Determine the (X, Y) coordinate at the center of the cell enclosing the given text.  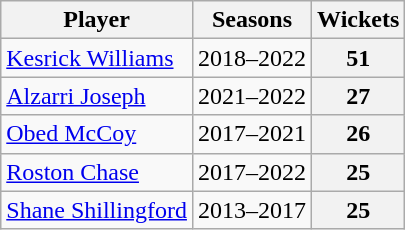
51 (358, 58)
26 (358, 134)
2017–2021 (252, 134)
Wickets (358, 20)
Shane Shillingford (97, 210)
Alzarri Joseph (97, 96)
2017–2022 (252, 172)
Seasons (252, 20)
2021–2022 (252, 96)
Obed McCoy (97, 134)
2013–2017 (252, 210)
2018–2022 (252, 58)
Kesrick Williams (97, 58)
Roston Chase (97, 172)
Player (97, 20)
27 (358, 96)
